Identify which cell holds the provided text, then report its (X, Y) central coordinate. 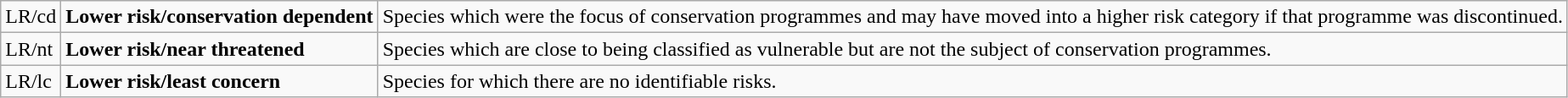
LR/lc (31, 81)
Species which were the focus of conservation programmes and may have moved into a higher risk category if that programme was discontinued. (973, 17)
Lower risk/conservation dependent (219, 17)
Species which are close to being classified as vulnerable but are not the subject of conservation programmes. (973, 49)
Species for which there are no identifiable risks. (973, 81)
LR/nt (31, 49)
LR/cd (31, 17)
Lower risk/near threatened (219, 49)
Lower risk/least concern (219, 81)
